Find where the given text appears and provide that cell's center as (x, y) coordinate. 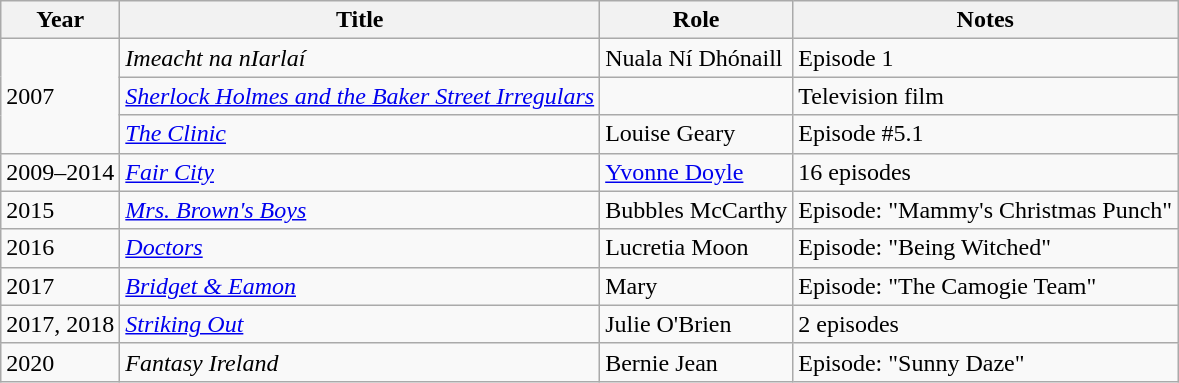
Year (60, 20)
Episode 1 (986, 58)
Julie O'Brien (696, 324)
Mary (696, 286)
2007 (60, 96)
Bridget & Eamon (360, 286)
2020 (60, 362)
Mrs. Brown's Boys (360, 210)
Episode: "Sunny Daze" (986, 362)
Doctors (360, 248)
Nuala Ní Dhónaill (696, 58)
Striking Out (360, 324)
Imeacht na nIarlaí (360, 58)
Episode #5.1 (986, 134)
Role (696, 20)
Sherlock Holmes and the Baker Street Irregulars (360, 96)
Title (360, 20)
Episode: "Being Witched" (986, 248)
2017 (60, 286)
Bubbles McCarthy (696, 210)
2 episodes (986, 324)
Episode: "The Camogie Team" (986, 286)
Louise Geary (696, 134)
Notes (986, 20)
Fantasy Ireland (360, 362)
2017, 2018 (60, 324)
2016 (60, 248)
Bernie Jean (696, 362)
Episode: "Mammy's Christmas Punch" (986, 210)
16 episodes (986, 172)
Lucretia Moon (696, 248)
Fair City (360, 172)
2015 (60, 210)
The Clinic (360, 134)
Yvonne Doyle (696, 172)
Television film (986, 96)
2009–2014 (60, 172)
